Pinpoint the cell where the given text exists, returning its (X, Y) midpoint coordinate. 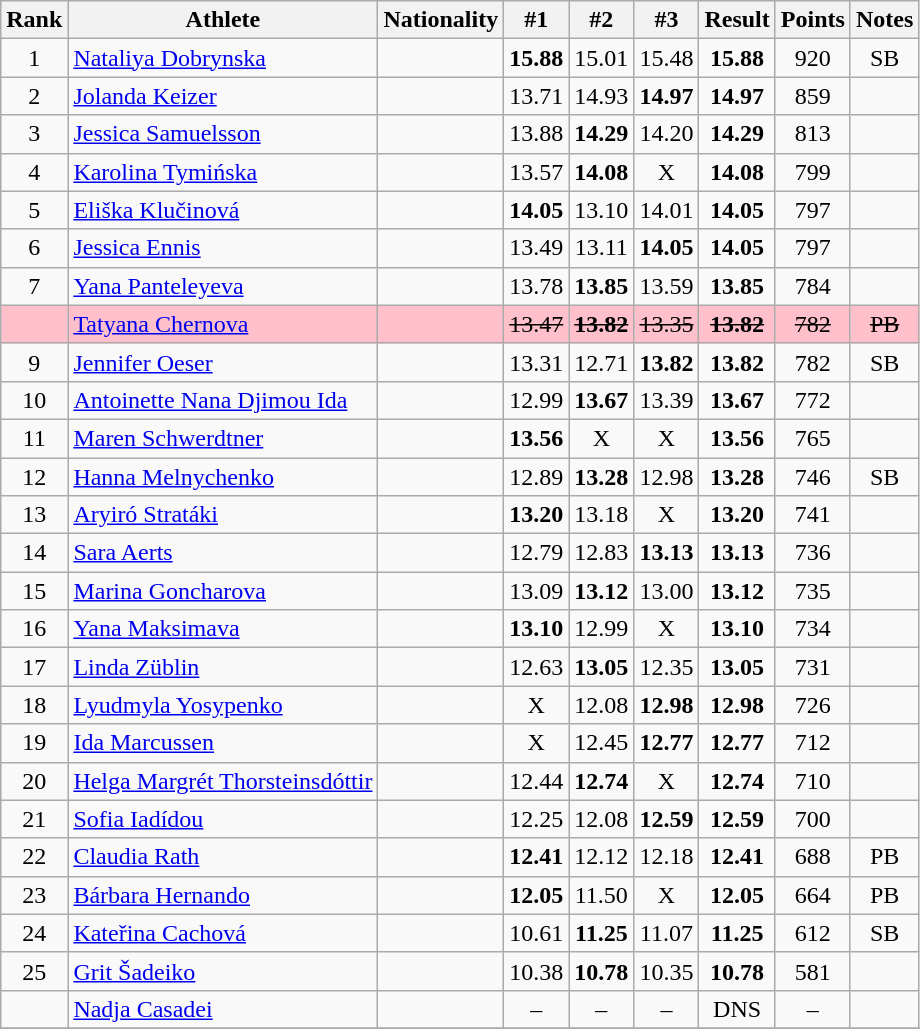
14.93 (602, 96)
21 (34, 819)
13.59 (666, 286)
Maren Schwerdtner (223, 438)
13.31 (536, 362)
13.00 (666, 591)
Helga Margrét Thorsteinsdóttir (223, 781)
2 (34, 96)
7 (34, 286)
12.25 (536, 819)
Bárbara Hernando (223, 895)
Jessica Samuelsson (223, 134)
Antoinette Nana Djimou Ida (223, 400)
Points (812, 20)
14.01 (666, 210)
Hanna Melnychenko (223, 477)
12.12 (602, 857)
6 (34, 248)
12.35 (666, 667)
735 (812, 591)
Nationality (441, 20)
710 (812, 781)
Notes (884, 20)
13.09 (536, 591)
#3 (666, 20)
1 (34, 58)
13.78 (536, 286)
22 (34, 857)
11.07 (666, 933)
24 (34, 933)
581 (812, 971)
Tatyana Chernova (223, 324)
Sara Aerts (223, 553)
20 (34, 781)
15.48 (666, 58)
13.71 (536, 96)
741 (812, 515)
Linda Züblin (223, 667)
12.83 (602, 553)
12.79 (536, 553)
4 (34, 172)
731 (812, 667)
17 (34, 667)
813 (812, 134)
#1 (536, 20)
16 (34, 629)
13.49 (536, 248)
Nataliya Dobrynska (223, 58)
736 (812, 553)
612 (812, 933)
12.45 (602, 743)
Sofia Iadídou (223, 819)
712 (812, 743)
13.35 (666, 324)
Result (737, 20)
Nadja Casadei (223, 1009)
772 (812, 400)
3 (34, 134)
DNS (737, 1009)
Yana Maksimava (223, 629)
9 (34, 362)
Marina Goncharova (223, 591)
688 (812, 857)
Rank (34, 20)
19 (34, 743)
10.61 (536, 933)
Eliška Klučinová (223, 210)
14.20 (666, 134)
12.89 (536, 477)
Ida Marcussen (223, 743)
13.18 (602, 515)
734 (812, 629)
13.47 (536, 324)
12.44 (536, 781)
799 (812, 172)
Yana Panteleyeva (223, 286)
10 (34, 400)
10.35 (666, 971)
Aryiró Stratáki (223, 515)
23 (34, 895)
Claudia Rath (223, 857)
Jolanda Keizer (223, 96)
13 (34, 515)
25 (34, 971)
Jennifer Oeser (223, 362)
920 (812, 58)
11.50 (602, 895)
12.18 (666, 857)
12 (34, 477)
18 (34, 705)
Karolina Tymińska (223, 172)
Athlete (223, 20)
13.39 (666, 400)
5 (34, 210)
746 (812, 477)
Lyudmyla Yosypenko (223, 705)
15.01 (602, 58)
11 (34, 438)
#2 (602, 20)
726 (812, 705)
13.57 (536, 172)
13.88 (536, 134)
10.38 (536, 971)
765 (812, 438)
12.63 (536, 667)
15 (34, 591)
Jessica Ennis (223, 248)
Kateřina Cachová (223, 933)
784 (812, 286)
12.71 (602, 362)
859 (812, 96)
664 (812, 895)
13.11 (602, 248)
14 (34, 553)
700 (812, 819)
Grit Šadeiko (223, 971)
